Locate the cell with the specified text and output its [X, Y] center coordinate. 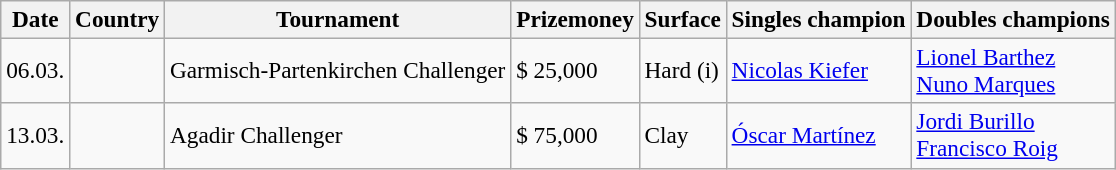
Garmisch-Partenkirchen Challenger [338, 70]
Prizemoney [575, 19]
Doubles champions [1013, 19]
06.03. [36, 70]
Agadir Challenger [338, 136]
$ 25,000 [575, 70]
Country [118, 19]
$ 75,000 [575, 136]
Tournament [338, 19]
Date [36, 19]
Óscar Martínez [818, 136]
Clay [682, 136]
Hard (i) [682, 70]
Singles champion [818, 19]
Surface [682, 19]
13.03. [36, 136]
Lionel Barthez Nuno Marques [1013, 70]
Jordi Burillo Francisco Roig [1013, 136]
Nicolas Kiefer [818, 70]
